Identify which cell holds the provided text, then report its (X, Y) central coordinate. 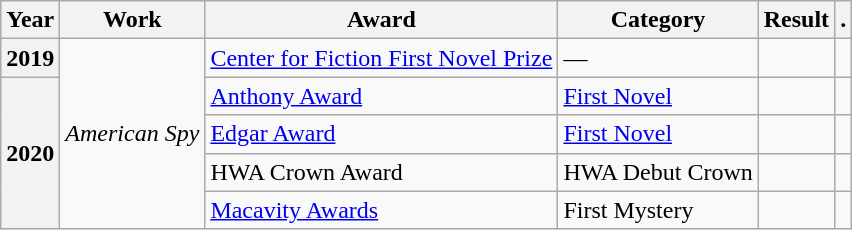
— (658, 58)
Anthony Award (382, 96)
HWA Crown Award (382, 172)
American Spy (132, 134)
Center for Fiction First Novel Prize (382, 58)
First Mystery (658, 210)
. (844, 20)
Edgar Award (382, 134)
Macavity Awards (382, 210)
Work (132, 20)
Category (658, 20)
2019 (30, 58)
2020 (30, 153)
Year (30, 20)
Result (796, 20)
HWA Debut Crown (658, 172)
Award (382, 20)
